Capture the cell that displays the provided text and extract its [X, Y] central coordinate. 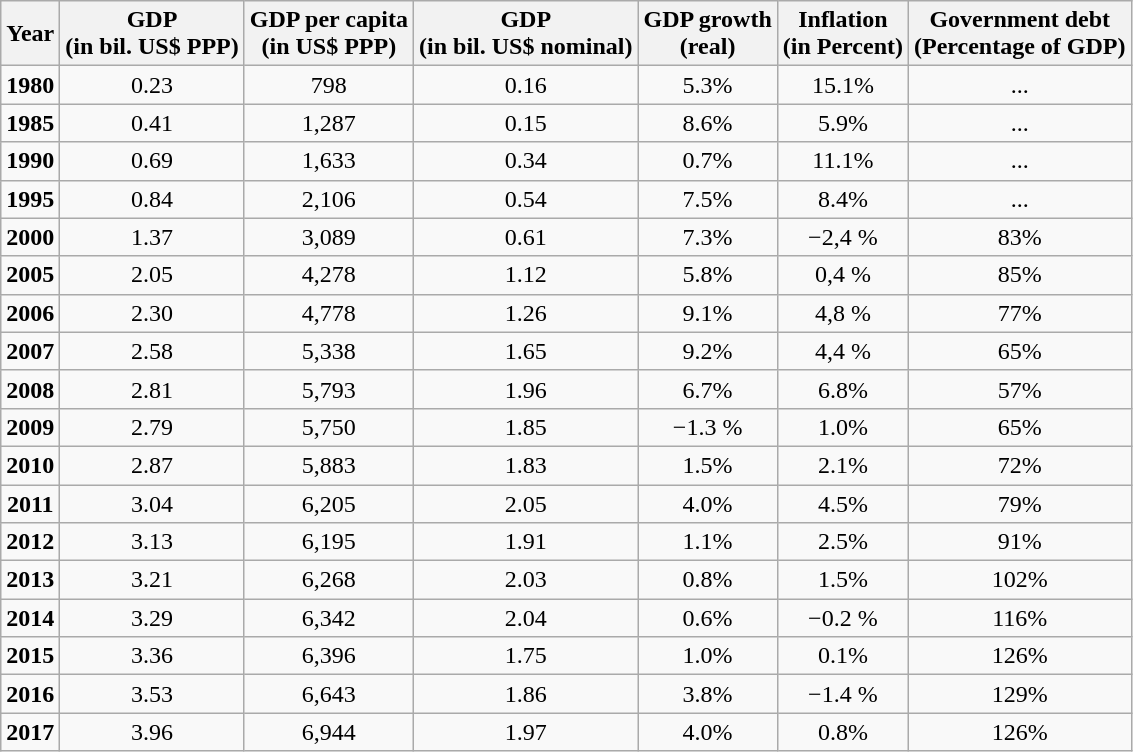
2010 [30, 465]
0.23 [152, 85]
1985 [30, 123]
6,195 [328, 542]
72% [1020, 465]
0.61 [526, 237]
1.65 [526, 351]
5.3% [708, 85]
102% [1020, 580]
4,4 % [842, 351]
6,268 [328, 580]
4,778 [328, 313]
−1.4 % [842, 694]
0.1% [842, 656]
3.04 [152, 503]
GDP growth(real) [708, 34]
1.1% [708, 542]
7.5% [708, 199]
2.5% [842, 542]
0.15 [526, 123]
6.7% [708, 389]
6,205 [328, 503]
6,342 [328, 618]
−2,4 % [842, 237]
2.04 [526, 618]
−1.3 % [708, 427]
57% [1020, 389]
9.1% [708, 313]
2000 [30, 237]
5,750 [328, 427]
1.97 [526, 732]
3.21 [152, 580]
5,338 [328, 351]
2.03 [526, 580]
1.12 [526, 275]
1980 [30, 85]
2008 [30, 389]
2.58 [152, 351]
2007 [30, 351]
2009 [30, 427]
15.1% [842, 85]
0.84 [152, 199]
−0.2 % [842, 618]
1,633 [328, 161]
11.1% [842, 161]
2015 [30, 656]
1.86 [526, 694]
2.81 [152, 389]
8.6% [708, 123]
5,883 [328, 465]
GDP(in bil. US$ PPP) [152, 34]
1.37 [152, 237]
2011 [30, 503]
0.16 [526, 85]
2.79 [152, 427]
1.85 [526, 427]
6.8% [842, 389]
6,643 [328, 694]
2006 [30, 313]
6,944 [328, 732]
2.87 [152, 465]
3.8% [708, 694]
2005 [30, 275]
Government debt(Percentage of GDP) [1020, 34]
3.36 [152, 656]
2016 [30, 694]
0.6% [708, 618]
1990 [30, 161]
0.54 [526, 199]
3.13 [152, 542]
79% [1020, 503]
3.53 [152, 694]
GDP per capita(in US$ PPP) [328, 34]
3.96 [152, 732]
83% [1020, 237]
1995 [30, 199]
798 [328, 85]
0.34 [526, 161]
4,278 [328, 275]
3.29 [152, 618]
2014 [30, 618]
0.41 [152, 123]
77% [1020, 313]
0.7% [708, 161]
85% [1020, 275]
4.5% [842, 503]
GDP(in bil. US$ nominal) [526, 34]
0.69 [152, 161]
91% [1020, 542]
4,8 % [842, 313]
1.26 [526, 313]
1.91 [526, 542]
2013 [30, 580]
129% [1020, 694]
5,793 [328, 389]
5.9% [842, 123]
Inflation(in Percent) [842, 34]
6,396 [328, 656]
1,287 [328, 123]
Year [30, 34]
9.2% [708, 351]
2017 [30, 732]
2.30 [152, 313]
2.1% [842, 465]
7.3% [708, 237]
1.83 [526, 465]
5.8% [708, 275]
116% [1020, 618]
2012 [30, 542]
1.96 [526, 389]
8.4% [842, 199]
3,089 [328, 237]
0,4 % [842, 275]
2,106 [328, 199]
1.75 [526, 656]
